Provide the [x, y] coordinate of the cell's center where the given text is located.  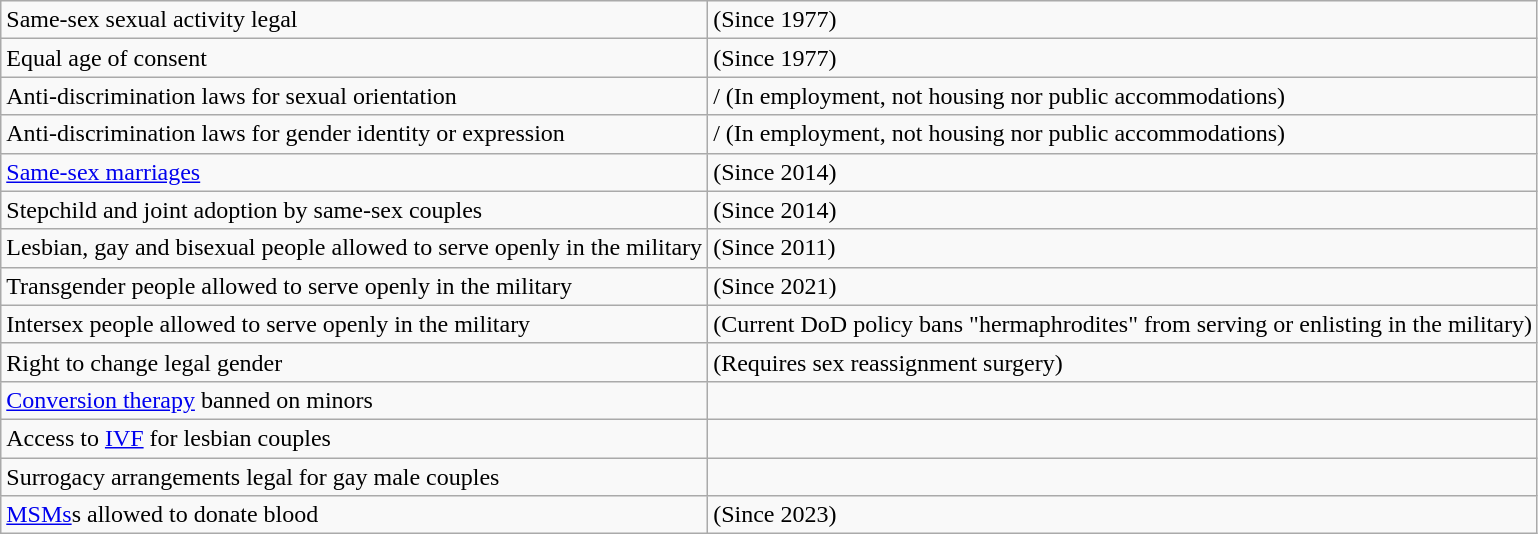
Same-sex marriages [354, 172]
(Since 2021) [1123, 286]
Lesbian, gay and bisexual people allowed to serve openly in the military [354, 248]
MSMss allowed to donate blood [354, 515]
Transgender people allowed to serve openly in the military [354, 286]
Equal age of consent [354, 58]
Conversion therapy banned on minors [354, 400]
(Since 2023) [1123, 515]
Right to change legal gender [354, 362]
Anti-discrimination laws for sexual orientation [354, 96]
(Since 2011) [1123, 248]
Access to IVF for lesbian couples [354, 438]
Intersex people allowed to serve openly in the military [354, 324]
Anti-discrimination laws for gender identity or expression [354, 134]
Surrogacy arrangements legal for gay male couples [354, 477]
Same-sex sexual activity legal [354, 20]
(Requires sex reassignment surgery) [1123, 362]
(Current DoD policy bans "hermaphrodites" from serving or enlisting in the military) [1123, 324]
Stepchild and joint adoption by same-sex couples [354, 210]
